Determine the [X, Y] coordinate at the center of the cell enclosing the given text.  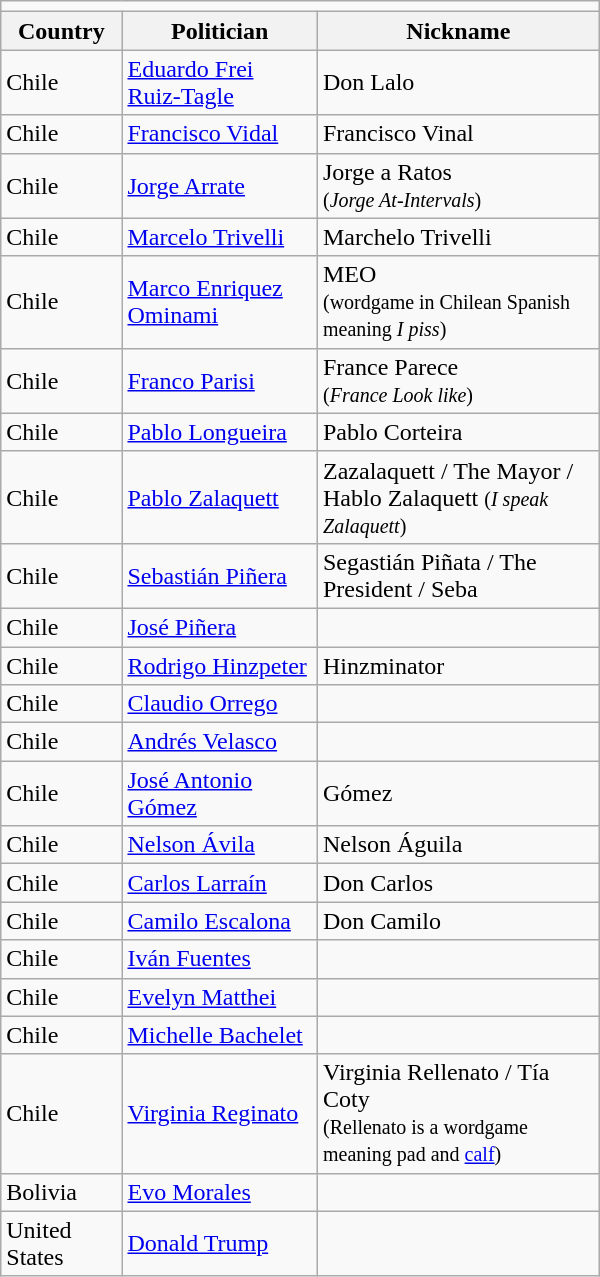
José Antonio Gómez [220, 794]
United States [62, 1244]
Rodrigo Hinzpeter [220, 665]
Pablo Longueira [220, 432]
Virginia Rellenato / Tía Coty (Rellenato is a wordgame meaning pad and calf) [458, 1114]
Sebastián Piñera [220, 576]
Marchelo Trivelli [458, 237]
Franco Parisi [220, 380]
Evelyn Matthei [220, 997]
Marco Enriquez Ominami [220, 302]
Country [62, 31]
Nickname [458, 31]
Carlos Larraín [220, 883]
Michelle Bachelet [220, 1035]
Segastián Piñata / The President / Seba [458, 576]
Zazalaquett / The Mayor /Hablo Zalaquett (I speak Zalaquett) [458, 497]
Virginia Reginato [220, 1114]
Nelson Águila [458, 845]
Pablo Zalaquett [220, 497]
Pablo Corteira [458, 432]
Hinzminator [458, 665]
Evo Morales [220, 1192]
Iván Fuentes [220, 959]
Donald Trump [220, 1244]
Nelson Ávila [220, 845]
Camilo Escalona [220, 921]
Gómez [458, 794]
MEO (wordgame in Chilean Spanish meaning I piss) [458, 302]
France Parece (France Look like) [458, 380]
Bolivia [62, 1192]
Don Camilo [458, 921]
Claudio Orrego [220, 704]
Andrés Velasco [220, 742]
Jorge Arrate [220, 186]
Don Lalo [458, 82]
Marcelo Trivelli [220, 237]
Eduardo Frei Ruiz-Tagle [220, 82]
Politician [220, 31]
Francisco Vidal [220, 134]
Don Carlos [458, 883]
Francisco Vinal [458, 134]
Jorge a Ratos (Jorge At-Intervals) [458, 186]
José Piñera [220, 627]
